Pinpoint the cell where the given text exists, returning its [x, y] midpoint coordinate. 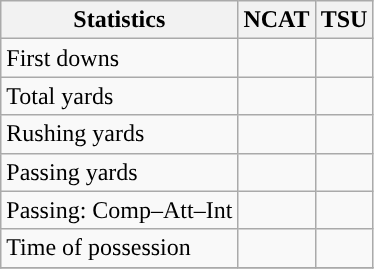
Rushing yards [120, 134]
TSU [344, 20]
Statistics [120, 20]
Time of possession [120, 248]
NCAT [276, 20]
First downs [120, 58]
Passing yards [120, 172]
Passing: Comp–Att–Int [120, 210]
Total yards [120, 96]
